Detect which cell encompasses the target text, then output its (x, y) center coordinate. 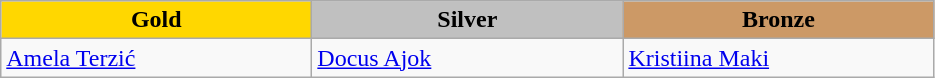
Docus Ajok (468, 58)
Silver (468, 20)
Bronze (778, 20)
Amela Terzić (156, 58)
Kristiina Maki (778, 58)
Gold (156, 20)
